Return the [x, y] coordinate for the center point of the cell that contains the specified text.  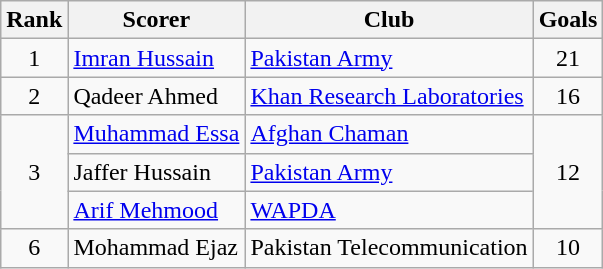
1 [34, 58]
Goals [568, 20]
Afghan Chaman [389, 134]
Qadeer Ahmed [156, 96]
10 [568, 248]
Pakistan Telecommunication [389, 248]
Imran Hussain [156, 58]
Rank [34, 20]
12 [568, 172]
WAPDA [389, 210]
3 [34, 172]
Club [389, 20]
Scorer [156, 20]
Mohammad Ejaz [156, 248]
16 [568, 96]
Jaffer Hussain [156, 172]
Khan Research Laboratories [389, 96]
Arif Mehmood [156, 210]
6 [34, 248]
Muhammad Essa [156, 134]
21 [568, 58]
2 [34, 96]
